Find where the given text appears and provide that cell's center as [x, y] coordinate. 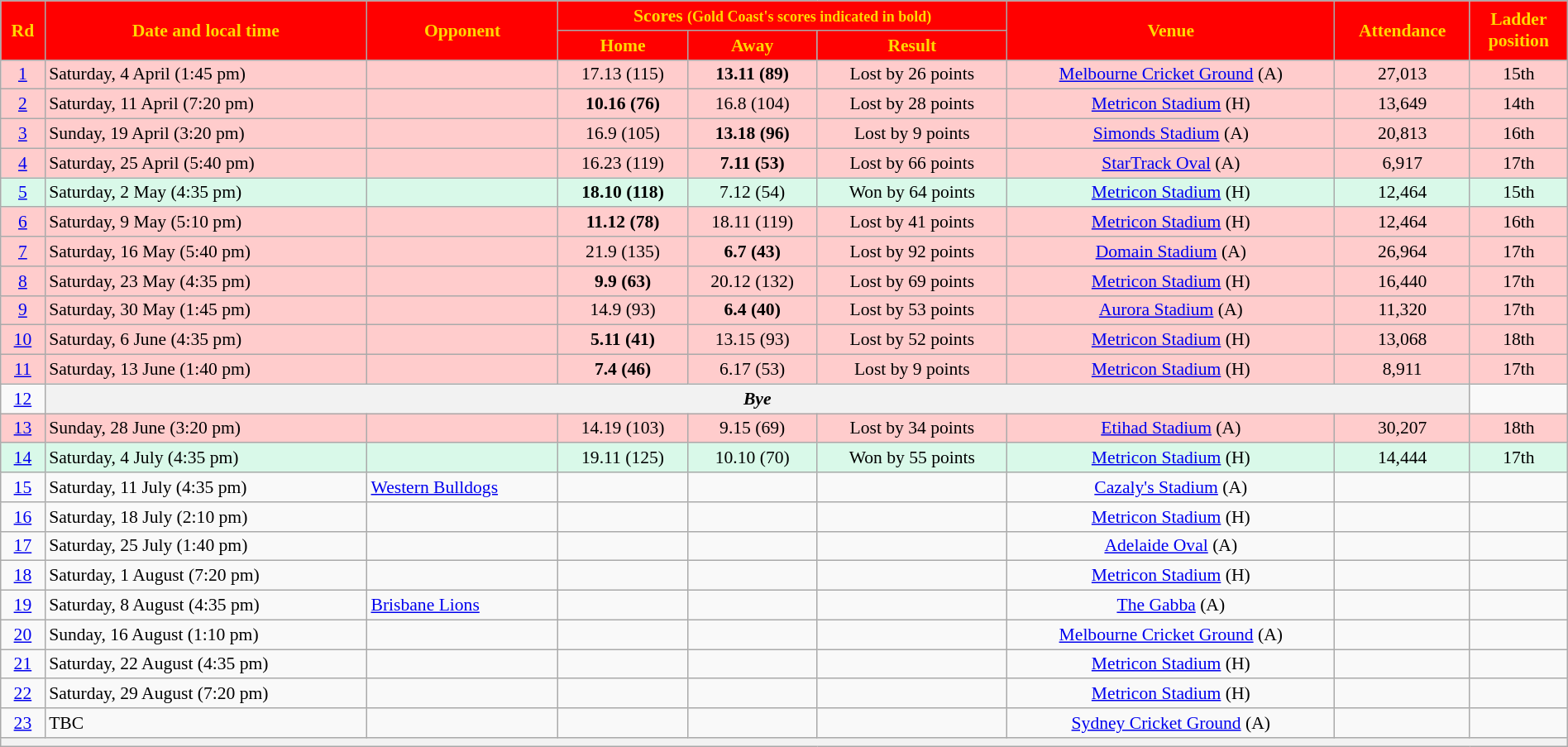
6 [23, 223]
Saturday, 16 May (5:40 pm) [205, 251]
Result [912, 45]
6.7 (43) [753, 251]
Domain Stadium (A) [1171, 251]
Saturday, 8 August (4:35 pm) [205, 606]
Opponent [461, 30]
17.13 (115) [624, 74]
Saturday, 13 June (1:40 pm) [205, 370]
Lost by 53 points [912, 310]
18 [23, 576]
TBC [205, 723]
7.12 (54) [753, 193]
6.4 (40) [753, 310]
Won by 64 points [912, 193]
21 [23, 664]
26,964 [1403, 251]
13.11 (89) [753, 74]
Aurora Stadium (A) [1171, 310]
4 [23, 163]
17 [23, 546]
8 [23, 281]
Date and local time [205, 30]
Scores (Gold Coast's scores indicated in bold) [782, 16]
14,444 [1403, 458]
Lost by 26 points [912, 74]
Saturday, 11 July (4:35 pm) [205, 487]
Saturday, 4 July (4:35 pm) [205, 458]
9.9 (63) [624, 281]
9 [23, 310]
Saturday, 1 August (7:20 pm) [205, 576]
20,813 [1403, 134]
Lost by 52 points [912, 340]
Saturday, 29 August (7:20 pm) [205, 694]
27,013 [1403, 74]
Saturday, 4 April (1:45 pm) [205, 74]
Lost by 92 points [912, 251]
16 [23, 517]
Saturday, 18 July (2:10 pm) [205, 517]
18.10 (118) [624, 193]
Venue [1171, 30]
Rd [23, 30]
6.17 (53) [753, 370]
The Gabba (A) [1171, 606]
10.10 (70) [753, 458]
7 [23, 251]
Lost by 28 points [912, 104]
18.11 (119) [753, 223]
14th [1518, 104]
Etihad Stadium (A) [1171, 429]
16.9 (105) [624, 134]
Ladderposition [1518, 30]
Lost by 34 points [912, 429]
19 [23, 606]
13,068 [1403, 340]
22 [23, 694]
Saturday, 2 May (4:35 pm) [205, 193]
Saturday, 22 August (4:35 pm) [205, 664]
14.9 (93) [624, 310]
Sunday, 19 April (3:20 pm) [205, 134]
5 [23, 193]
Saturday, 11 April (7:20 pm) [205, 104]
Western Bulldogs [461, 487]
13.18 (96) [753, 134]
30,207 [1403, 429]
Saturday, 9 May (5:10 pm) [205, 223]
12 [23, 399]
Sunday, 28 June (3:20 pm) [205, 429]
Won by 55 points [912, 458]
Saturday, 25 July (1:40 pm) [205, 546]
Away [753, 45]
Saturday, 23 May (4:35 pm) [205, 281]
13,649 [1403, 104]
14 [23, 458]
3 [23, 134]
Lost by 66 points [912, 163]
Saturday, 25 April (5:40 pm) [205, 163]
Sunday, 16 August (1:10 pm) [205, 634]
7.11 (53) [753, 163]
6,917 [1403, 163]
Sydney Cricket Ground (A) [1171, 723]
16,440 [1403, 281]
5.11 (41) [624, 340]
11,320 [1403, 310]
11.12 (78) [624, 223]
20.12 (132) [753, 281]
9.15 (69) [753, 429]
Bye [758, 399]
15 [23, 487]
7.4 (46) [624, 370]
Saturday, 30 May (1:45 pm) [205, 310]
16.8 (104) [753, 104]
Lost by 69 points [912, 281]
2 [23, 104]
Brisbane Lions [461, 606]
14.19 (103) [624, 429]
Adelaide Oval (A) [1171, 546]
21.9 (135) [624, 251]
Lost by 41 points [912, 223]
23 [23, 723]
16.23 (119) [624, 163]
Simonds Stadium (A) [1171, 134]
Cazaly's Stadium (A) [1171, 487]
13 [23, 429]
Attendance [1403, 30]
Home [624, 45]
1 [23, 74]
20 [23, 634]
10.16 (76) [624, 104]
Saturday, 6 June (4:35 pm) [205, 340]
13.15 (93) [753, 340]
8,911 [1403, 370]
10 [23, 340]
19.11 (125) [624, 458]
11 [23, 370]
StarTrack Oval (A) [1171, 163]
